Search for the cell housing the specified text and yield its (x, y) center coordinate. 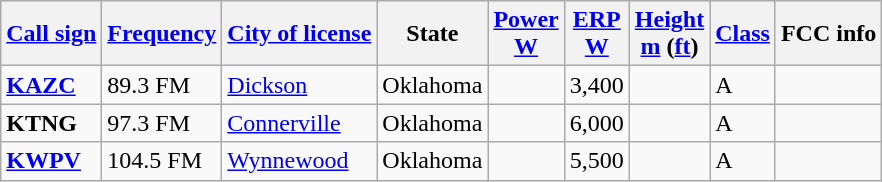
KTNG (52, 123)
104.5 FM (162, 161)
5,500 (596, 161)
KAZC (52, 85)
PowerW (526, 34)
Frequency (162, 34)
Class (743, 34)
97.3 FM (162, 123)
ERPW (596, 34)
89.3 FM (162, 85)
FCC info (828, 34)
Heightm (ft) (669, 34)
Wynnewood (300, 161)
Connerville (300, 123)
3,400 (596, 85)
Dickson (300, 85)
6,000 (596, 123)
City of license (300, 34)
KWPV (52, 161)
Call sign (52, 34)
State (432, 34)
